Search for the cell housing the specified text and yield its (X, Y) center coordinate. 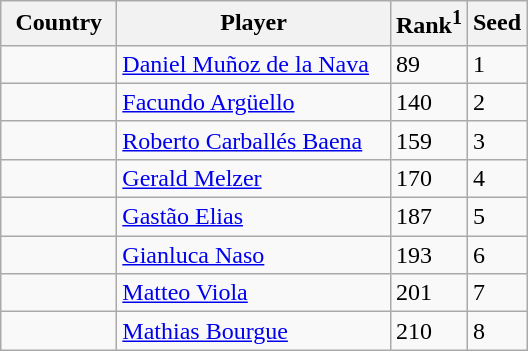
5 (496, 217)
1 (496, 64)
Gerald Melzer (254, 178)
210 (428, 331)
Facundo Argüello (254, 102)
187 (428, 217)
Rank1 (428, 24)
4 (496, 178)
Mathias Bourgue (254, 331)
3 (496, 140)
201 (428, 293)
2 (496, 102)
Roberto Carballés Baena (254, 140)
Seed (496, 24)
140 (428, 102)
193 (428, 255)
Country (59, 24)
6 (496, 255)
8 (496, 331)
Gianluca Naso (254, 255)
Daniel Muñoz de la Nava (254, 64)
159 (428, 140)
170 (428, 178)
Player (254, 24)
Gastão Elias (254, 217)
7 (496, 293)
89 (428, 64)
Matteo Viola (254, 293)
